Detect which cell encompasses the target text, then output its [x, y] center coordinate. 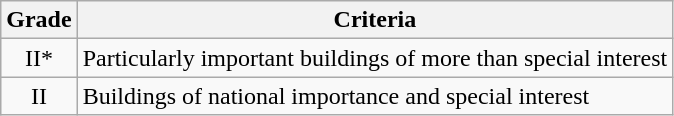
II* [39, 58]
Grade [39, 20]
Buildings of national importance and special interest [375, 96]
Particularly important buildings of more than special interest [375, 58]
II [39, 96]
Criteria [375, 20]
